Scan for the cell matching the given text and deliver its (X, Y) coordinate at center. 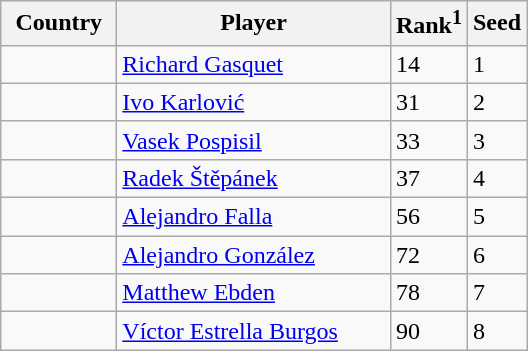
4 (496, 178)
33 (428, 140)
1 (496, 64)
31 (428, 102)
Matthew Ebden (254, 293)
Vasek Pospisil (254, 140)
5 (496, 217)
7 (496, 293)
2 (496, 102)
Richard Gasquet (254, 64)
72 (428, 255)
Ivo Karlović (254, 102)
6 (496, 255)
56 (428, 217)
Radek Štěpánek (254, 178)
Alejandro Falla (254, 217)
14 (428, 64)
Víctor Estrella Burgos (254, 331)
90 (428, 331)
Alejandro González (254, 255)
37 (428, 178)
78 (428, 293)
Rank1 (428, 24)
3 (496, 140)
Seed (496, 24)
Country (59, 24)
Player (254, 24)
8 (496, 331)
